Return [x, y] of the center of cell containing provided text 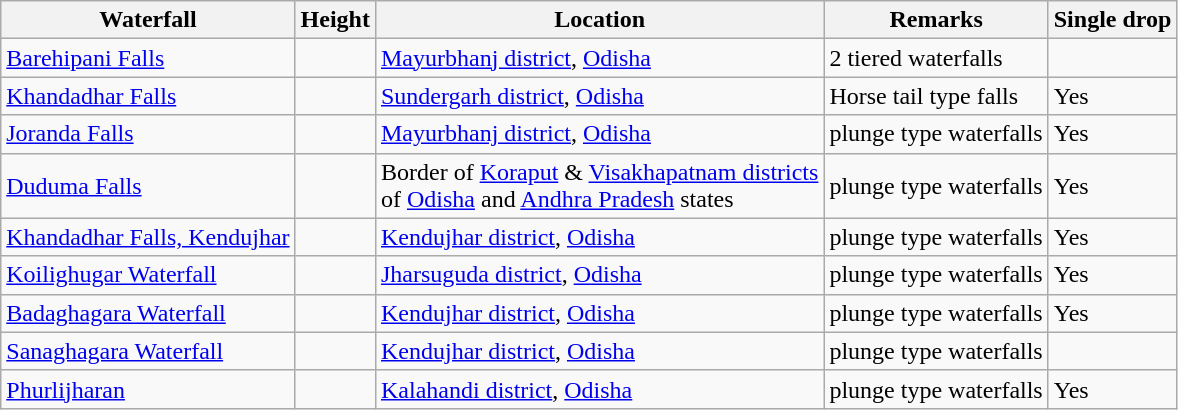
Koilighugar Waterfall [148, 275]
Barehipani Falls [148, 58]
Kalahandi district, Odisha [599, 389]
Joranda Falls [148, 134]
Location [599, 20]
Waterfall [148, 20]
Horse tail type falls [936, 96]
Jharsuguda district, Odisha [599, 275]
Single drop [1112, 20]
Sundergarh district, Odisha [599, 96]
Phurlijharan [148, 389]
Khandadhar Falls [148, 96]
Height [335, 20]
Badaghagara Waterfall [148, 313]
2 tiered waterfalls [936, 58]
Khandadhar Falls, Kendujhar [148, 237]
Border of Koraput & Visakhapatnam districts of Odisha and Andhra Pradesh states [599, 186]
Remarks [936, 20]
Duduma Falls [148, 186]
Sanaghagara Waterfall [148, 351]
